For the text-containing cell, return its midpoint in [X, Y] coordinate format. 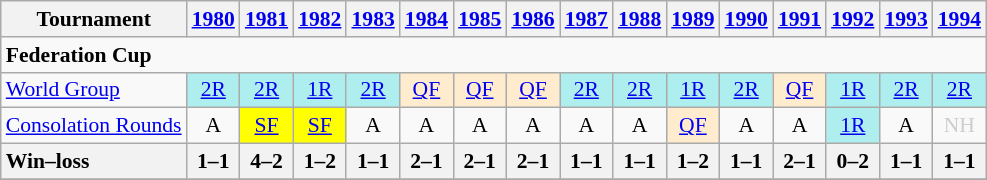
Tournament [94, 19]
1992 [852, 19]
1986 [532, 19]
Win–loss [94, 162]
1985 [480, 19]
1989 [692, 19]
1994 [960, 19]
1988 [640, 19]
4–2 [266, 162]
NH [960, 126]
1980 [214, 19]
1981 [266, 19]
0–2 [852, 162]
1983 [372, 19]
1987 [586, 19]
1990 [746, 19]
World Group [94, 90]
1991 [800, 19]
1984 [426, 19]
Consolation Rounds [94, 126]
1993 [906, 19]
1982 [320, 19]
Federation Cup [494, 55]
